Determine the [x, y] coordinate at the center of the cell enclosing the given text.  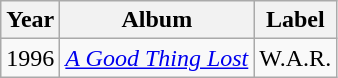
A Good Thing Lost [157, 58]
Label [296, 20]
1996 [30, 58]
Album [157, 20]
W.A.R. [296, 58]
Year [30, 20]
